Determine the [X, Y] coordinate at the center of the cell enclosing the given text.  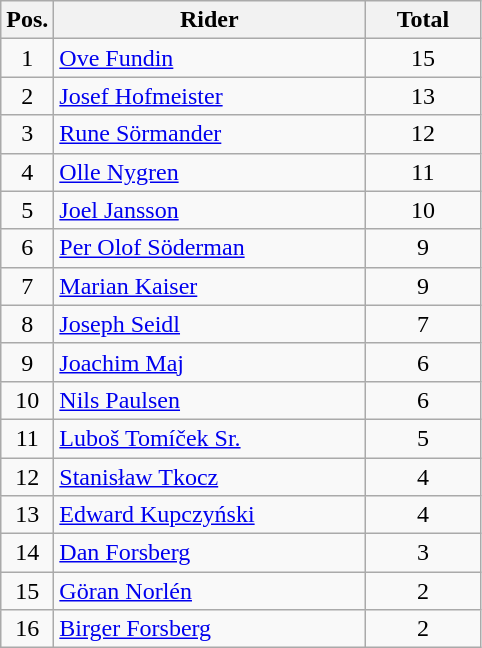
Dan Forsberg [210, 553]
Josef Hofmeister [210, 96]
Marian Kaiser [210, 286]
Joachim Maj [210, 362]
Göran Norlén [210, 591]
Joseph Seidl [210, 324]
1 [28, 58]
Rider [210, 20]
Pos. [28, 20]
Ove Fundin [210, 58]
Nils Paulsen [210, 400]
Olle Nygren [210, 172]
Rune Sörmander [210, 134]
Stanisław Tkocz [210, 477]
Total [423, 20]
Edward Kupczyński [210, 515]
Luboš Tomíček Sr. [210, 438]
Birger Forsberg [210, 629]
8 [28, 324]
14 [28, 553]
Joel Jansson [210, 210]
16 [28, 629]
Per Olof Söderman [210, 248]
